Locate the cell with the specified text and output its [X, Y] center coordinate. 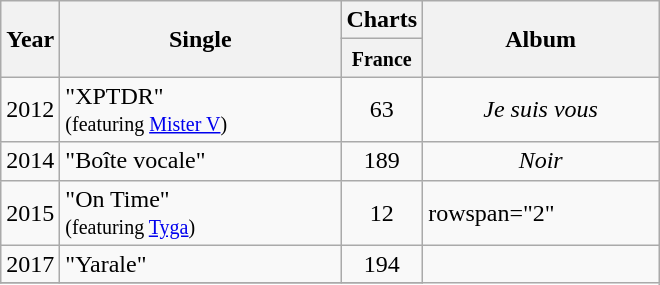
2017 [30, 264]
"Boîte vocale" [200, 161]
Je suis vous [541, 110]
189 [382, 161]
"Yarale" [200, 264]
Single [200, 39]
"XPTDR" (featuring Mister V) [200, 110]
2014 [30, 161]
2015 [30, 212]
12 [382, 212]
63 [382, 110]
2012 [30, 110]
194 [382, 264]
rowspan="2" [541, 212]
Album [541, 39]
Charts [382, 20]
Year [30, 39]
France [382, 58]
"On Time" (featuring Tyga) [200, 212]
Noir [541, 161]
